Scan for the cell matching the given text and deliver its (X, Y) coordinate at center. 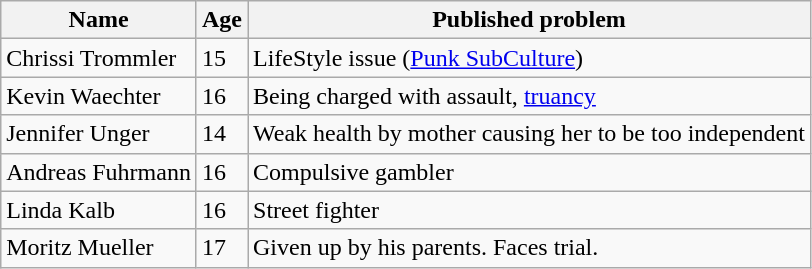
17 (222, 248)
Jennifer Unger (99, 134)
Linda Kalb (99, 210)
Chrissi Trommler (99, 58)
Moritz Mueller (99, 248)
14 (222, 134)
Street fighter (530, 210)
Age (222, 20)
Being charged with assault, truancy (530, 96)
Weak health by mother causing her to be too independent (530, 134)
Published problem (530, 20)
15 (222, 58)
Kevin Waechter (99, 96)
Andreas Fuhrmann (99, 172)
Given up by his parents. Faces trial. (530, 248)
LifeStyle issue (Punk SubCulture) (530, 58)
Compulsive gambler (530, 172)
Name (99, 20)
